Extract the [X, Y] coordinate from the center of the cell holding the provided text.  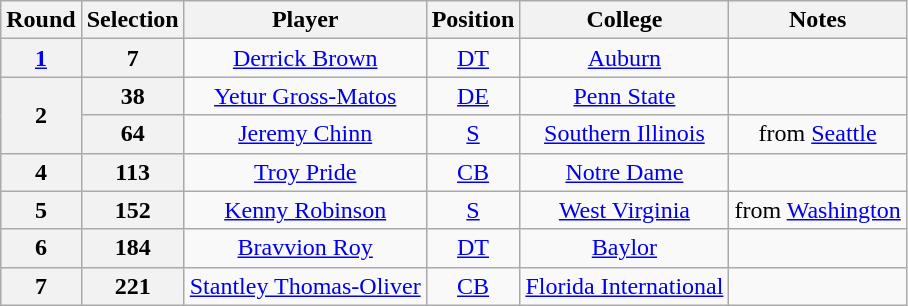
Selection [132, 20]
Jeremy Chinn [305, 134]
221 [132, 286]
5 [41, 210]
from Washington [818, 210]
Penn State [624, 96]
4 [41, 172]
Stantley Thomas-Oliver [305, 286]
Troy Pride [305, 172]
2 [41, 115]
West Virginia [624, 210]
Yetur Gross-Matos [305, 96]
Auburn [624, 58]
113 [132, 172]
College [624, 20]
64 [132, 134]
184 [132, 248]
Florida International [624, 286]
Player [305, 20]
DE [473, 96]
Derrick Brown [305, 58]
1 [41, 58]
Notre Dame [624, 172]
Southern Illinois [624, 134]
Round [41, 20]
6 [41, 248]
38 [132, 96]
Notes [818, 20]
Position [473, 20]
Baylor [624, 248]
from Seattle [818, 134]
152 [132, 210]
Bravvion Roy [305, 248]
Kenny Robinson [305, 210]
